Output the (x, y) coordinate of the center of the cell containing the given text.  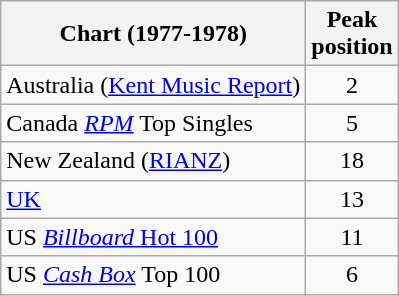
US Cash Box Top 100 (154, 275)
UK (154, 199)
US Billboard Hot 100 (154, 237)
New Zealand (RIANZ) (154, 161)
5 (352, 123)
Peakposition (352, 34)
18 (352, 161)
Canada RPM Top Singles (154, 123)
11 (352, 237)
2 (352, 85)
Australia (Kent Music Report) (154, 85)
13 (352, 199)
Chart (1977-1978) (154, 34)
6 (352, 275)
